Provide the [x, y] coordinate of the cell's center where the given text is located.  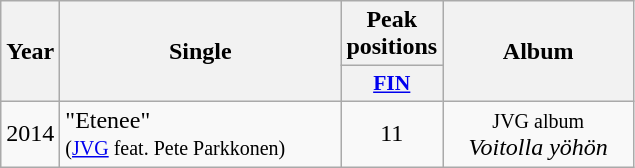
Single [200, 52]
Peak positions [392, 34]
FIN [392, 84]
JVG album Voitolla yöhön [538, 134]
Album [538, 52]
2014 [30, 134]
Year [30, 52]
11 [392, 134]
"Etenee" (JVG feat. Pete Parkkonen) [200, 134]
